Pinpoint the cell where the given text exists, returning its [x, y] midpoint coordinate. 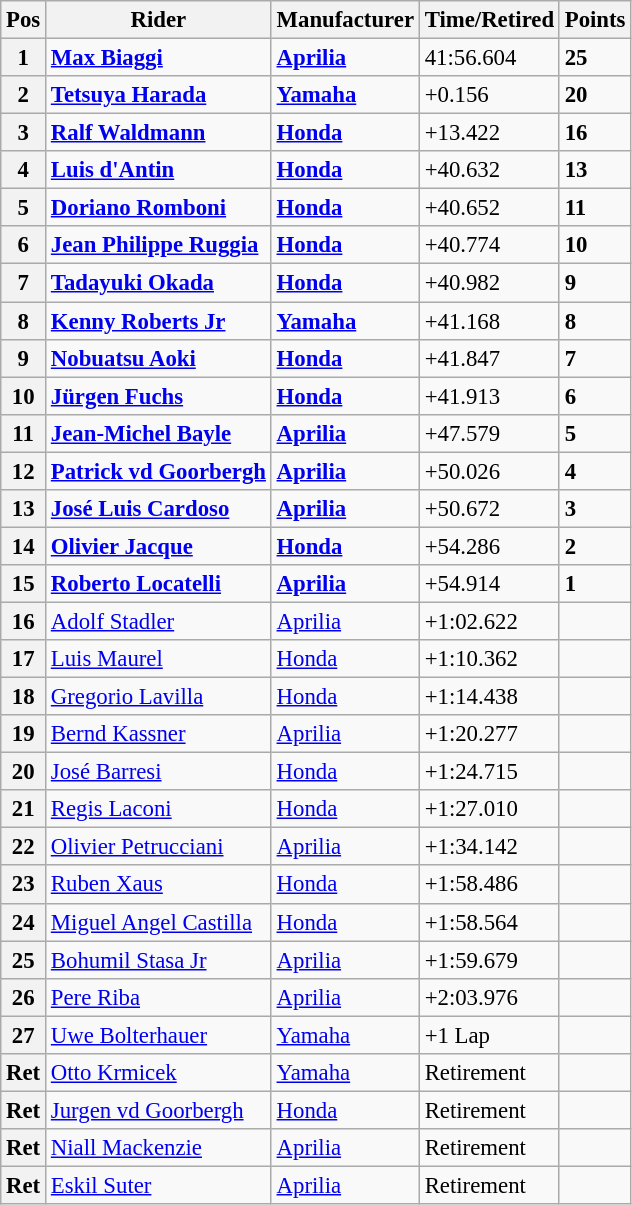
+54.286 [489, 546]
Bohumil Stasa Jr [159, 960]
+1:20.277 [489, 734]
Luis Maurel [159, 659]
+1:58.486 [489, 885]
17 [24, 659]
22 [24, 847]
23 [24, 885]
+13.422 [489, 133]
Rider [159, 20]
Jean Philippe Ruggia [159, 245]
15 [24, 584]
24 [24, 922]
+1:02.622 [489, 621]
Kenny Roberts Jr [159, 321]
+1:24.715 [489, 772]
+1:10.362 [489, 659]
Eskil Suter [159, 1185]
Tetsuya Harada [159, 95]
Pos [24, 20]
18 [24, 697]
Nobuatsu Aoki [159, 358]
Ralf Waldmann [159, 133]
+1 Lap [489, 1035]
Regis Laconi [159, 809]
+1:27.010 [489, 809]
+40.632 [489, 170]
Uwe Bolterhauer [159, 1035]
+40.652 [489, 208]
+50.672 [489, 509]
41:56.604 [489, 58]
+1:59.679 [489, 960]
Jürgen Fuchs [159, 396]
José Barresi [159, 772]
Olivier Jacque [159, 546]
+1:34.142 [489, 847]
+1:14.438 [489, 697]
27 [24, 1035]
21 [24, 809]
+41.913 [489, 396]
12 [24, 471]
Miguel Angel Castilla [159, 922]
Niall Mackenzie [159, 1148]
Manufacturer [345, 20]
26 [24, 997]
+41.847 [489, 358]
Otto Krmicek [159, 1073]
Adolf Stadler [159, 621]
Tadayuki Okada [159, 283]
Max Biaggi [159, 58]
Patrick vd Goorbergh [159, 471]
+1:58.564 [489, 922]
Points [594, 20]
José Luis Cardoso [159, 509]
+40.982 [489, 283]
+0.156 [489, 95]
+40.774 [489, 245]
+54.914 [489, 584]
Luis d'Antin [159, 170]
Jean-Michel Bayle [159, 433]
+2:03.976 [489, 997]
+41.168 [489, 321]
Bernd Kassner [159, 734]
+50.026 [489, 471]
19 [24, 734]
Gregorio Lavilla [159, 697]
Ruben Xaus [159, 885]
Roberto Locatelli [159, 584]
Olivier Petrucciani [159, 847]
Jurgen vd Goorbergh [159, 1110]
Time/Retired [489, 20]
+47.579 [489, 433]
Doriano Romboni [159, 208]
14 [24, 546]
Pere Riba [159, 997]
